From the cell containing the given text, extract its center point as [x, y] coordinate. 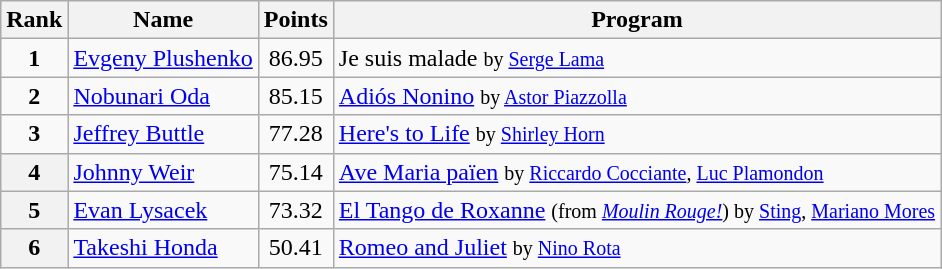
Points [296, 20]
Program [636, 20]
1 [34, 58]
75.14 [296, 172]
4 [34, 172]
Name [163, 20]
Johnny Weir [163, 172]
6 [34, 248]
Adiós Nonino by Astor Piazzolla [636, 96]
Rank [34, 20]
Jeffrey Buttle [163, 134]
Romeo and Juliet by Nino Rota [636, 248]
73.32 [296, 210]
86.95 [296, 58]
77.28 [296, 134]
50.41 [296, 248]
Nobunari Oda [163, 96]
El Tango de Roxanne (from Moulin Rouge!) by Sting, Mariano Mores [636, 210]
3 [34, 134]
Je suis malade by Serge Lama [636, 58]
Here's to Life by Shirley Horn [636, 134]
Takeshi Honda [163, 248]
Ave Maria païen by Riccardo Cocciante, Luc Plamondon [636, 172]
85.15 [296, 96]
Evgeny Plushenko [163, 58]
Evan Lysacek [163, 210]
5 [34, 210]
2 [34, 96]
